Detect which cell encompasses the target text, then output its [X, Y] center coordinate. 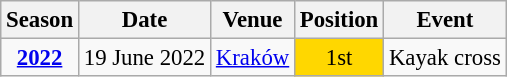
Event [446, 20]
Date [144, 20]
Kraków [253, 58]
19 June 2022 [144, 58]
Venue [253, 20]
2022 [40, 58]
1st [340, 58]
Kayak cross [446, 58]
Season [40, 20]
Position [340, 20]
